Capture the cell that displays the provided text and extract its (X, Y) central coordinate. 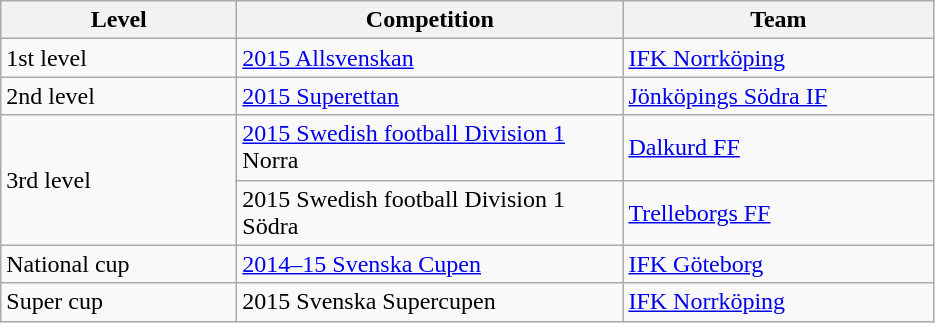
1st level (119, 58)
Level (119, 20)
2015 Svenska Supercupen (430, 302)
Trelleborgs FF (778, 212)
2015 Superettan (430, 96)
2015 Swedish football Division 1 Norra (430, 148)
3rd level (119, 180)
Team (778, 20)
2014–15 Svenska Cupen (430, 264)
Competition (430, 20)
Super cup (119, 302)
2015 Allsvenskan (430, 58)
Jönköpings Södra IF (778, 96)
National cup (119, 264)
Dalkurd FF (778, 148)
IFK Göteborg (778, 264)
2015 Swedish football Division 1 Södra (430, 212)
2nd level (119, 96)
